Capture the cell that displays the provided text and extract its (X, Y) central coordinate. 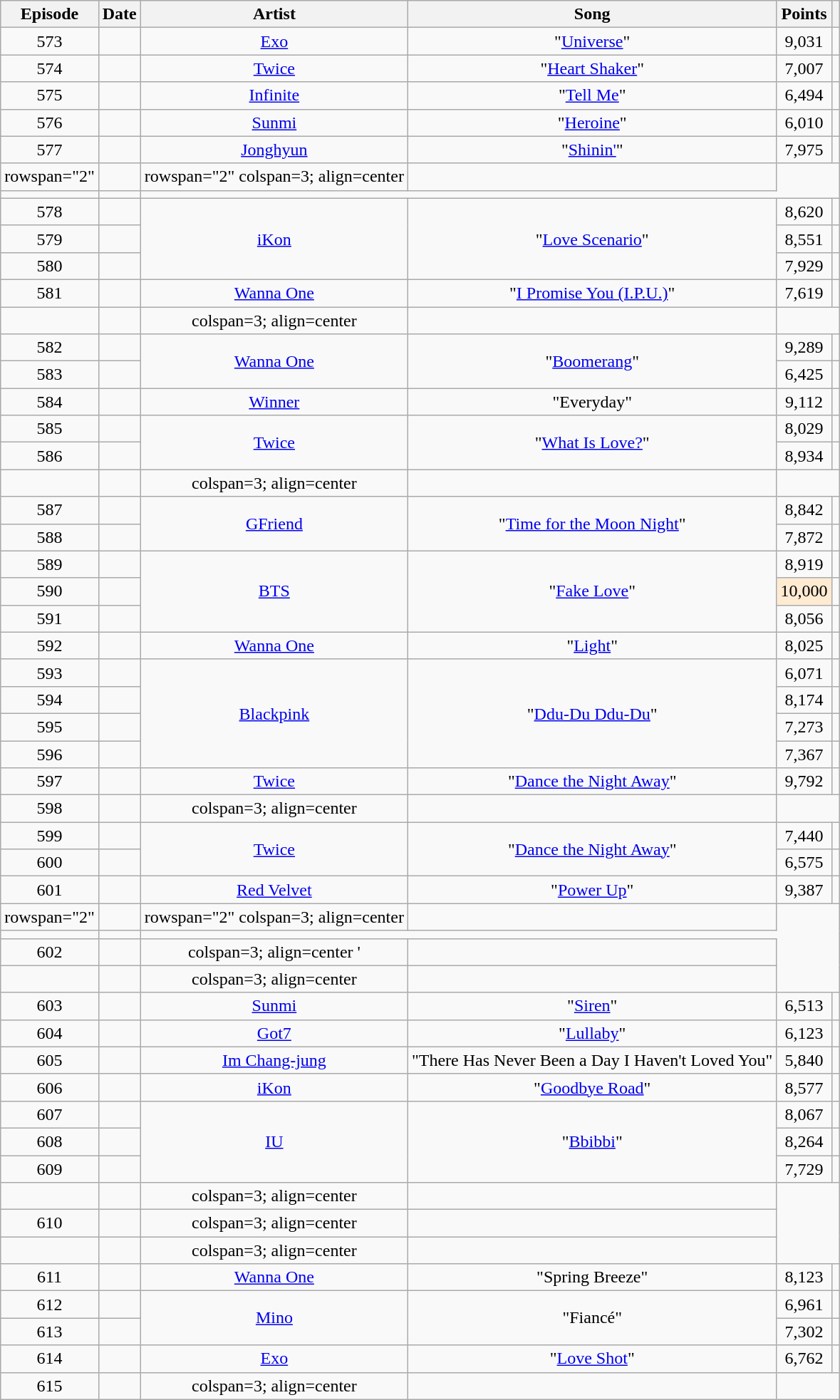
5,840 (804, 1060)
7,619 (804, 293)
600 (50, 863)
598 (50, 809)
Episode (50, 14)
9,112 (804, 402)
582 (50, 348)
"Time for the Moon Night" (592, 524)
6,513 (804, 1006)
591 (50, 618)
6,123 (804, 1033)
Jonghyun (274, 150)
"Everyday" (592, 402)
8,029 (804, 429)
7,367 (804, 755)
577 (50, 150)
8,551 (804, 239)
8,123 (804, 1277)
8,919 (804, 564)
9,289 (804, 348)
6,961 (804, 1305)
602 (50, 952)
6,575 (804, 863)
7,302 (804, 1332)
"Lullaby" (592, 1033)
8,934 (804, 456)
7,872 (804, 537)
8,067 (804, 1114)
615 (50, 1386)
607 (50, 1114)
6,425 (804, 375)
"Boomerang" (592, 361)
590 (50, 591)
576 (50, 123)
599 (50, 836)
595 (50, 727)
583 (50, 375)
8,577 (804, 1087)
7,273 (804, 727)
594 (50, 700)
6,762 (804, 1359)
614 (50, 1359)
8,842 (804, 510)
7,007 (804, 68)
609 (50, 1169)
"Fiancé" (592, 1318)
"Fake Love" (592, 591)
578 (50, 212)
"Universe" (592, 41)
"Tell Me" (592, 95)
587 (50, 510)
8,025 (804, 645)
9,031 (804, 41)
596 (50, 755)
Song (592, 14)
574 (50, 68)
608 (50, 1141)
Mino (274, 1318)
"Shinin'" (592, 150)
BTS (274, 591)
"What Is Love?" (592, 442)
Got7 (274, 1033)
GFriend (274, 524)
6,494 (804, 95)
IU (274, 1141)
8,620 (804, 212)
colspan=3; align=center ' (274, 952)
6,010 (804, 123)
"Light" (592, 645)
"Love Shot" (592, 1359)
"Power Up" (592, 890)
"Goodbye Road" (592, 1087)
605 (50, 1060)
"Heart Shaker" (592, 68)
579 (50, 239)
8,056 (804, 618)
Infinite (274, 95)
601 (50, 890)
"Love Scenario" (592, 239)
611 (50, 1277)
606 (50, 1087)
612 (50, 1305)
"Heroine" (592, 123)
613 (50, 1332)
7,975 (804, 150)
575 (50, 95)
7,440 (804, 836)
610 (50, 1223)
7,729 (804, 1169)
597 (50, 782)
8,174 (804, 700)
Artist (274, 14)
Points (804, 14)
"Bbibbi" (592, 1141)
593 (50, 673)
7,929 (804, 266)
573 (50, 41)
586 (50, 456)
Red Velvet (274, 890)
592 (50, 645)
6,071 (804, 673)
"I Promise You (I.P.U.)" (592, 293)
"Spring Breeze" (592, 1277)
580 (50, 266)
10,000 (804, 591)
581 (50, 293)
Im Chang-jung (274, 1060)
588 (50, 537)
603 (50, 1006)
9,792 (804, 782)
"Siren" (592, 1006)
"There Has Never Been a Day I Haven't Loved You" (592, 1060)
604 (50, 1033)
"Ddu-Du Ddu-Du" (592, 713)
8,264 (804, 1141)
Blackpink (274, 713)
Date (120, 14)
589 (50, 564)
585 (50, 429)
Winner (274, 402)
584 (50, 402)
9,387 (804, 890)
